Locate the cell with the specified text and output its (X, Y) center coordinate. 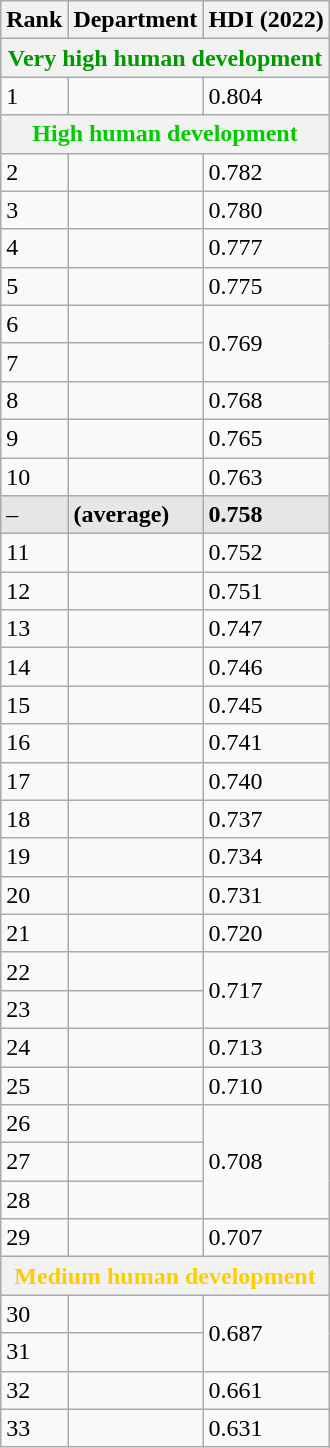
0.731 (266, 895)
0.737 (266, 819)
0.782 (266, 172)
17 (34, 781)
0.777 (266, 248)
18 (34, 819)
0.687 (266, 1333)
22 (34, 971)
0.631 (266, 1428)
0.661 (266, 1390)
0.758 (266, 515)
0.804 (266, 96)
3 (34, 210)
Very high human development (166, 58)
12 (34, 591)
Medium human development (166, 1276)
0.741 (266, 743)
20 (34, 895)
9 (34, 438)
8 (34, 400)
0.720 (266, 933)
29 (34, 1238)
0.707 (266, 1238)
0.747 (266, 629)
0.780 (266, 210)
7 (34, 362)
21 (34, 933)
14 (34, 667)
13 (34, 629)
0.768 (266, 400)
10 (34, 477)
28 (34, 1200)
19 (34, 857)
0.745 (266, 705)
– (34, 515)
0.717 (266, 990)
16 (34, 743)
0.763 (266, 477)
0.710 (266, 1085)
0.746 (266, 667)
2 (34, 172)
27 (34, 1162)
Rank (34, 20)
(average) (136, 515)
31 (34, 1352)
6 (34, 324)
15 (34, 705)
0.713 (266, 1047)
1 (34, 96)
26 (34, 1124)
23 (34, 1009)
11 (34, 553)
0.775 (266, 286)
High human development (166, 134)
30 (34, 1314)
25 (34, 1085)
0.752 (266, 553)
24 (34, 1047)
0.765 (266, 438)
0.769 (266, 343)
0.751 (266, 591)
0.740 (266, 781)
Department (136, 20)
33 (34, 1428)
4 (34, 248)
HDI (2022) (266, 20)
0.708 (266, 1162)
32 (34, 1390)
0.734 (266, 857)
5 (34, 286)
